Detect which cell encompasses the target text, then output its (x, y) center coordinate. 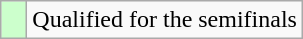
Qualified for the semifinals (165, 20)
